Determine the (X, Y) coordinate at the center of the cell enclosing the given text.  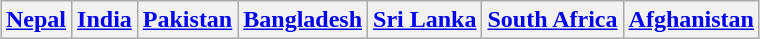
India (105, 20)
South Africa (552, 20)
Afghanistan (691, 20)
Pakistan (187, 20)
Nepal (36, 20)
Sri Lanka (425, 20)
Bangladesh (303, 20)
